Locate the cell with the specified text and output its (X, Y) center coordinate. 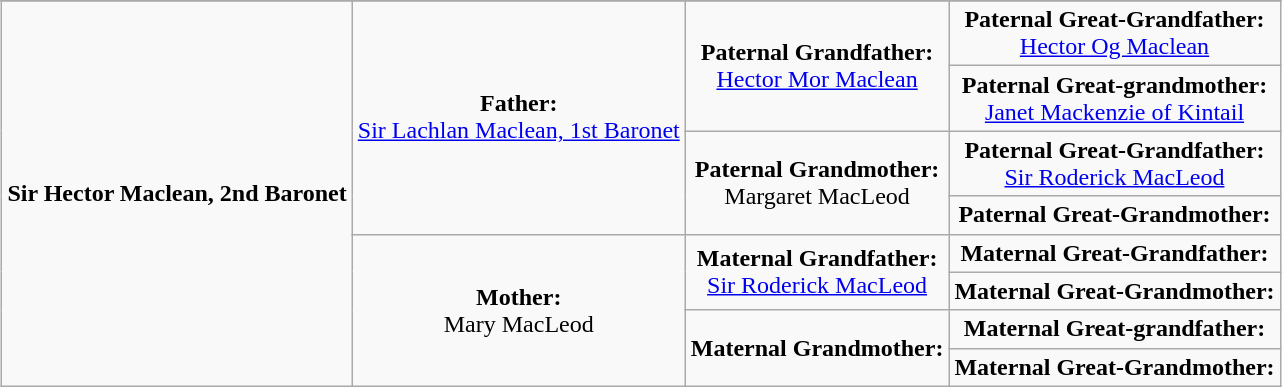
Sir Hector Maclean, 2nd Baronet (177, 194)
Paternal Grandmother:Margaret MacLeod (817, 182)
Mother:Mary MacLeod (518, 310)
Paternal Great-Grandfather:Hector Og Maclean (1114, 34)
Father:Sir Lachlan Maclean, 1st Baronet (518, 118)
Maternal Great-Grandfather: (1114, 253)
Paternal Great-grandmother:Janet Mackenzie of Kintail (1114, 98)
Maternal Great-grandfather: (1114, 329)
Paternal Great-Grandmother: (1114, 215)
Maternal Grandmother: (817, 348)
Paternal Great-Grandfather:Sir Roderick MacLeod (1114, 164)
Paternal Grandfather:Hector Mor Maclean (817, 66)
Maternal Grandfather:Sir Roderick MacLeod (817, 272)
